Provide the [X, Y] coordinate of the cell's center where the given text is located.  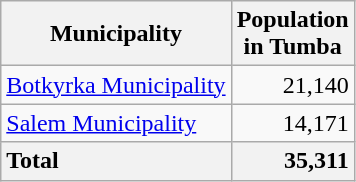
35,311 [292, 161]
Municipality [116, 34]
Botkyrka Municipality [116, 85]
21,140 [292, 85]
Populationin Tumba [292, 34]
14,171 [292, 123]
Salem Municipality [116, 123]
Total [116, 161]
